Detect which cell encompasses the target text, then output its (X, Y) center coordinate. 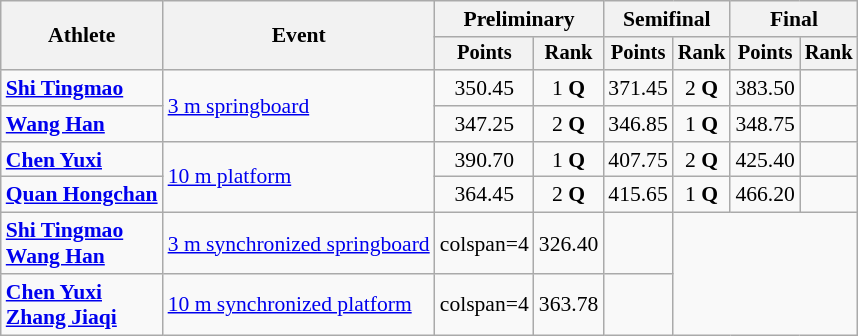
Semifinal (666, 19)
Chen Yuxi (82, 160)
348.75 (764, 124)
Chen YuxiZhang Jiaqi (82, 304)
371.45 (638, 88)
Athlete (82, 36)
3 m springboard (299, 106)
Wang Han (82, 124)
425.40 (764, 160)
390.70 (484, 160)
347.25 (484, 124)
Shi Tingmao (82, 88)
326.40 (568, 244)
363.78 (568, 304)
466.20 (764, 195)
407.75 (638, 160)
415.65 (638, 195)
Event (299, 36)
346.85 (638, 124)
350.45 (484, 88)
364.45 (484, 195)
Preliminary (520, 19)
Shi TingmaoWang Han (82, 244)
Quan Hongchan (82, 195)
10 m platform (299, 178)
3 m synchronized springboard (299, 244)
383.50 (764, 88)
10 m synchronized platform (299, 304)
Final (794, 19)
